Output the (X, Y) coordinate of the center of the cell containing the given text.  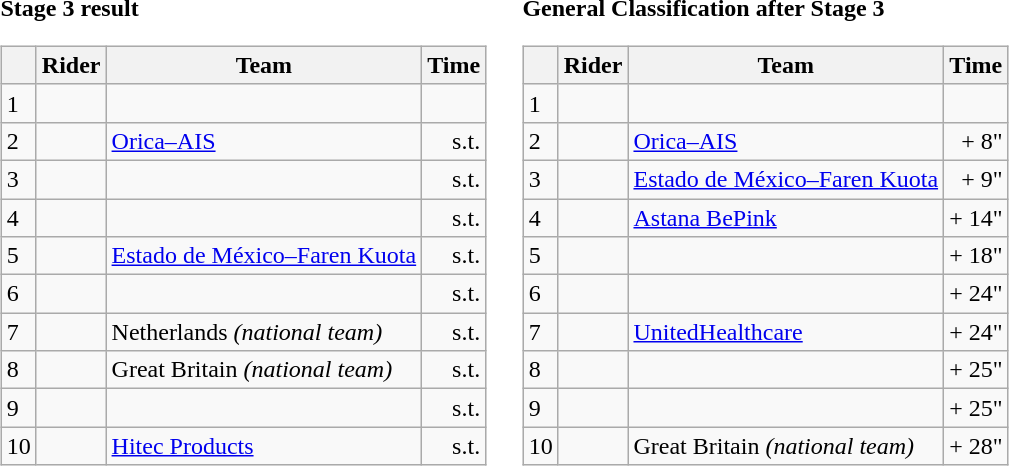
+ 9" (976, 179)
+ 14" (976, 217)
Hitec Products (264, 446)
+ 28" (976, 446)
UnitedHealthcare (786, 332)
+ 18" (976, 256)
Astana BePink (786, 217)
Netherlands (national team) (264, 332)
+ 8" (976, 141)
